Scan for the cell matching the given text and deliver its [X, Y] coordinate at center. 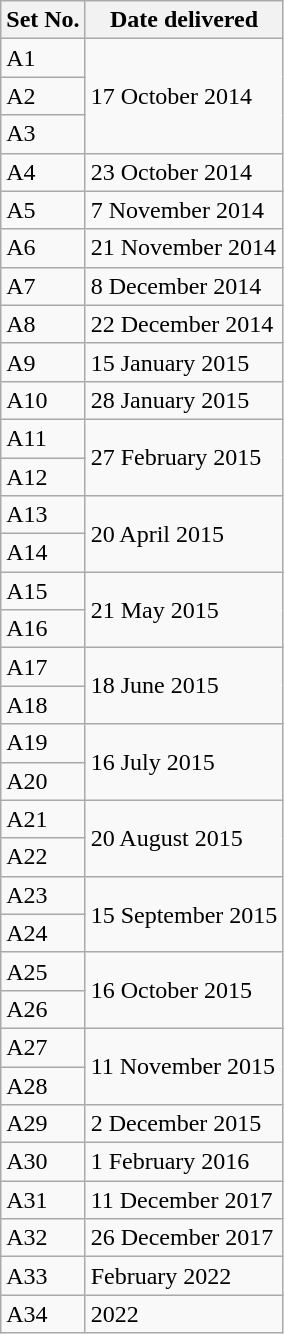
15 January 2015 [184, 362]
2022 [184, 1314]
A29 [43, 1124]
A13 [43, 515]
A12 [43, 477]
A34 [43, 1314]
A31 [43, 1200]
A26 [43, 1009]
A18 [43, 705]
15 September 2015 [184, 914]
A32 [43, 1238]
A15 [43, 591]
2 December 2015 [184, 1124]
A33 [43, 1276]
A10 [43, 400]
A17 [43, 667]
A25 [43, 971]
17 October 2014 [184, 96]
A4 [43, 172]
A14 [43, 553]
A20 [43, 781]
A22 [43, 857]
A8 [43, 324]
A11 [43, 438]
20 August 2015 [184, 838]
A24 [43, 933]
A21 [43, 819]
27 February 2015 [184, 457]
11 December 2017 [184, 1200]
A2 [43, 96]
A6 [43, 248]
21 May 2015 [184, 610]
A23 [43, 895]
A30 [43, 1162]
16 July 2015 [184, 762]
A5 [43, 210]
22 December 2014 [184, 324]
26 December 2017 [184, 1238]
A9 [43, 362]
11 November 2015 [184, 1066]
28 January 2015 [184, 400]
Set No. [43, 20]
A16 [43, 629]
A19 [43, 743]
8 December 2014 [184, 286]
A1 [43, 58]
16 October 2015 [184, 990]
A7 [43, 286]
A28 [43, 1085]
7 November 2014 [184, 210]
A3 [43, 134]
1 February 2016 [184, 1162]
23 October 2014 [184, 172]
A27 [43, 1047]
February 2022 [184, 1276]
Date delivered [184, 20]
21 November 2014 [184, 248]
18 June 2015 [184, 686]
20 April 2015 [184, 534]
